Provide the [X, Y] coordinate of the cell's center where the given text is located.  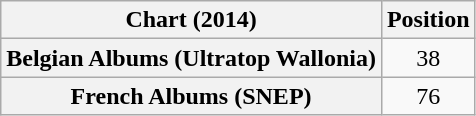
76 [428, 96]
French Albums (SNEP) [192, 96]
Position [428, 20]
Chart (2014) [192, 20]
38 [428, 58]
Belgian Albums (Ultratop Wallonia) [192, 58]
